Return the (X, Y) coordinate for the center point of the cell that contains the specified text.  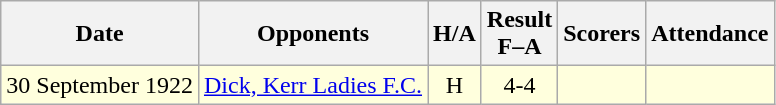
Opponents (312, 34)
Dick, Kerr Ladies F.C. (312, 85)
4-4 (519, 85)
Date (100, 34)
H (455, 85)
H/A (455, 34)
30 September 1922 (100, 85)
Attendance (710, 34)
ResultF–A (519, 34)
Scorers (602, 34)
